Provide the (X, Y) coordinate of the cell's center where the given text is located.  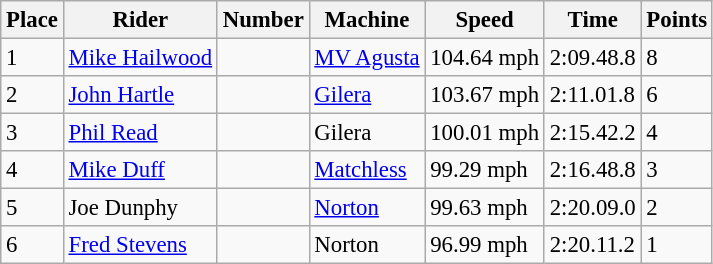
5 (32, 208)
2:15.42.2 (592, 133)
Number (263, 20)
99.63 mph (484, 208)
2:20.09.0 (592, 208)
2:20.11.2 (592, 245)
Time (592, 20)
Mike Hailwood (140, 58)
2:09.48.8 (592, 58)
Matchless (367, 170)
2:11.01.8 (592, 95)
Place (32, 20)
100.01 mph (484, 133)
Mike Duff (140, 170)
MV Agusta (367, 58)
8 (676, 58)
Joe Dunphy (140, 208)
Fred Stevens (140, 245)
96.99 mph (484, 245)
Machine (367, 20)
103.67 mph (484, 95)
2:16.48.8 (592, 170)
Phil Read (140, 133)
99.29 mph (484, 170)
104.64 mph (484, 58)
Speed (484, 20)
Points (676, 20)
Rider (140, 20)
John Hartle (140, 95)
